Pinpoint the cell where the given text exists, returning its [x, y] midpoint coordinate. 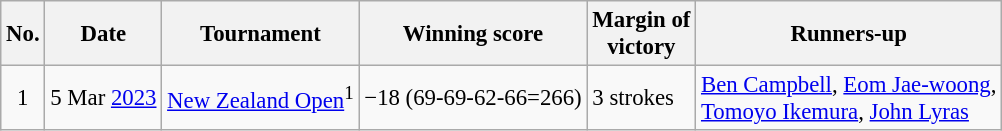
New Zealand Open1 [260, 98]
−18 (69-69-62-66=266) [473, 98]
Date [104, 34]
Winning score [473, 34]
Runners-up [849, 34]
Margin ofvictory [642, 34]
Tournament [260, 34]
Ben Campbell, Eom Jae-woong, Tomoyo Ikemura, John Lyras [849, 98]
1 [23, 98]
No. [23, 34]
5 Mar 2023 [104, 98]
3 strokes [642, 98]
